Identify which cell holds the provided text, then report its (x, y) central coordinate. 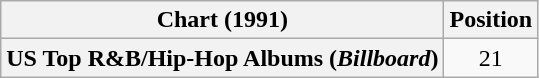
Chart (1991) (222, 20)
US Top R&B/Hip-Hop Albums (Billboard) (222, 58)
21 (491, 58)
Position (491, 20)
